From the cell containing the given text, extract its center point as (x, y) coordinate. 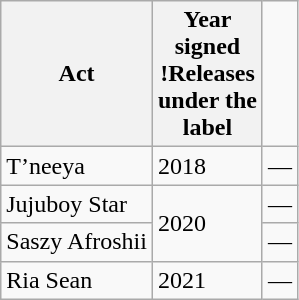
Year signed!Releases under the label (207, 74)
2018 (207, 166)
T’neeya (77, 166)
Act (77, 74)
Saszy Afroshii (77, 242)
Jujuboy Star (77, 204)
Ria Sean (77, 280)
2020 (207, 223)
2021 (207, 280)
